For the text-containing cell, return its midpoint in [x, y] coordinate format. 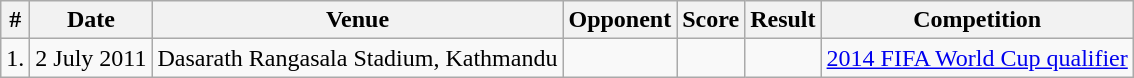
# [16, 20]
Date [91, 20]
Dasarath Rangasala Stadium, Kathmandu [358, 58]
Opponent [620, 20]
Result [783, 20]
1. [16, 58]
2014 FIFA World Cup qualifier [977, 58]
Venue [358, 20]
Score [711, 20]
Competition [977, 20]
2 July 2011 [91, 58]
